Extract the (x, y) coordinate from the center of the cell holding the provided text.  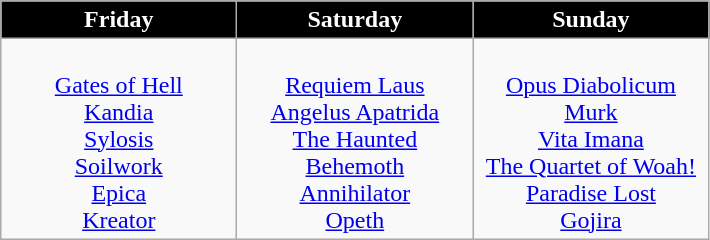
Opus Diabolicum Murk Vita Imana The Quartet of Woah! Paradise Lost Gojira (591, 139)
Saturday (355, 20)
Friday (119, 20)
Requiem Laus Angelus Apatrida The Haunted Behemoth Annihilator Opeth (355, 139)
Sunday (591, 20)
Gates of Hell Kandia Sylosis Soilwork Epica Kreator (119, 139)
